Identify which cell holds the provided text, then report its [x, y] central coordinate. 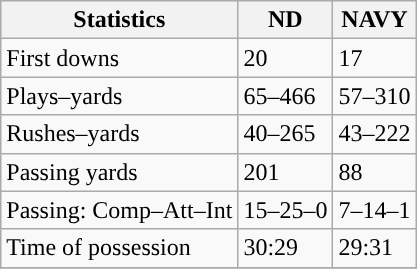
Rushes–yards [120, 134]
43–222 [374, 134]
40–265 [286, 134]
Plays–yards [120, 96]
Time of possession [120, 248]
Passing: Comp–Att–Int [120, 210]
65–466 [286, 96]
Passing yards [120, 172]
NAVY [374, 20]
17 [374, 58]
15–25–0 [286, 210]
57–310 [374, 96]
First downs [120, 58]
29:31 [374, 248]
88 [374, 172]
ND [286, 20]
20 [286, 58]
7–14–1 [374, 210]
201 [286, 172]
Statistics [120, 20]
30:29 [286, 248]
